Output the (X, Y) coordinate of the center of the cell containing the given text.  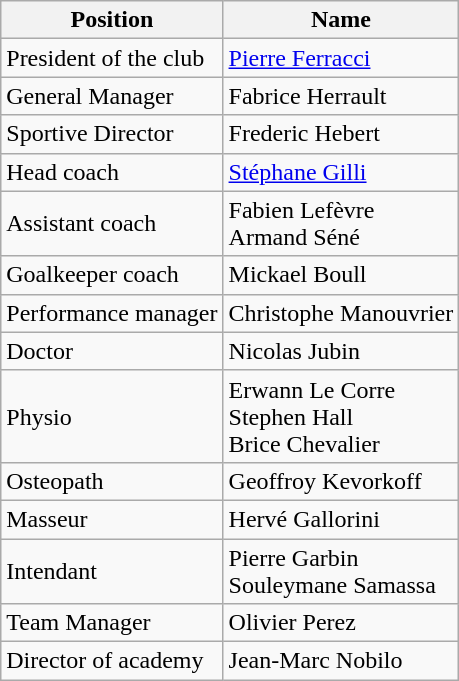
Stéphane Gilli (341, 172)
Mickael Boull (341, 275)
Assistant coach (112, 224)
Hervé Gallorini (341, 519)
Physio (112, 416)
Name (341, 20)
Sportive Director (112, 134)
Performance manager (112, 313)
Frederic Hebert (341, 134)
Osteopath (112, 481)
President of the club (112, 58)
Director of academy (112, 661)
Christophe Manouvrier (341, 313)
Goalkeeper coach (112, 275)
Jean-Marc Nobilo (341, 661)
Team Manager (112, 623)
Intendant (112, 570)
Pierre Garbin Souleymane Samassa (341, 570)
Erwann Le Corre Stephen Hall Brice Chevalier (341, 416)
General Manager (112, 96)
Pierre Ferracci (341, 58)
Fabien Lefèvre Armand Séné (341, 224)
Olivier Perez (341, 623)
Masseur (112, 519)
Position (112, 20)
Fabrice Herrault (341, 96)
Doctor (112, 351)
Nicolas Jubin (341, 351)
Geoffroy Kevorkoff (341, 481)
Head coach (112, 172)
